Determine the (X, Y) coordinate at the center of the cell enclosing the given text.  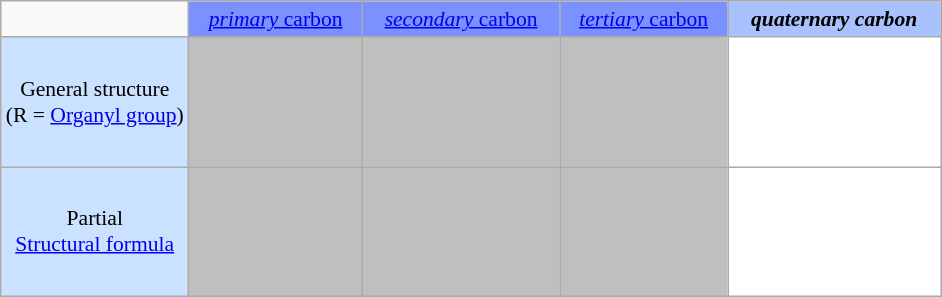
Partial Structural formula (95, 232)
General structure (R = Organyl group) (95, 102)
quaternary carbon (834, 19)
tertiary carbon (644, 19)
secondary carbon (462, 19)
primary carbon (276, 19)
